Return the [x, y] coordinate for the center point of the cell that contains the specified text.  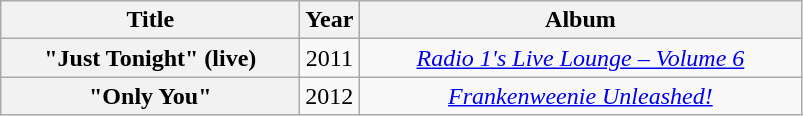
"Only You" [150, 96]
Title [150, 20]
Radio 1's Live Lounge – Volume 6 [580, 58]
Album [580, 20]
Year [330, 20]
2011 [330, 58]
2012 [330, 96]
Frankenweenie Unleashed! [580, 96]
"Just Tonight" (live) [150, 58]
